Provide the [X, Y] coordinate of the cell's center where the given text is located.  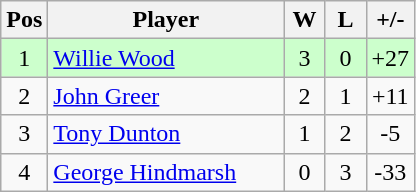
Willie Wood [166, 58]
Tony Dunton [166, 134]
W [304, 20]
+/- [390, 20]
Pos [24, 20]
L [346, 20]
Player [166, 20]
John Greer [166, 96]
George Hindmarsh [166, 172]
+27 [390, 58]
-5 [390, 134]
-33 [390, 172]
+11 [390, 96]
4 [24, 172]
